For the text-containing cell, return its midpoint in [X, Y] coordinate format. 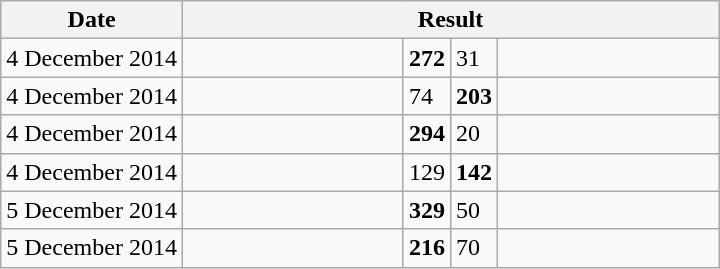
20 [474, 134]
70 [474, 248]
Result [450, 20]
Date [92, 20]
31 [474, 58]
74 [426, 96]
203 [474, 96]
329 [426, 210]
50 [474, 210]
129 [426, 172]
142 [474, 172]
294 [426, 134]
272 [426, 58]
216 [426, 248]
